Return the [X, Y] coordinate for the center point of the cell that contains the specified text.  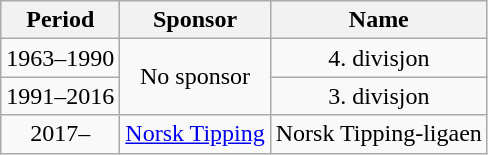
No sponsor [195, 77]
Norsk Tipping [195, 134]
2017– [60, 134]
3. divisjon [378, 96]
Name [378, 20]
1963–1990 [60, 58]
Norsk Tipping-ligaen [378, 134]
4. divisjon [378, 58]
1991–2016 [60, 96]
Period [60, 20]
Sponsor [195, 20]
